Pinpoint the cell where the given text exists, returning its [X, Y] midpoint coordinate. 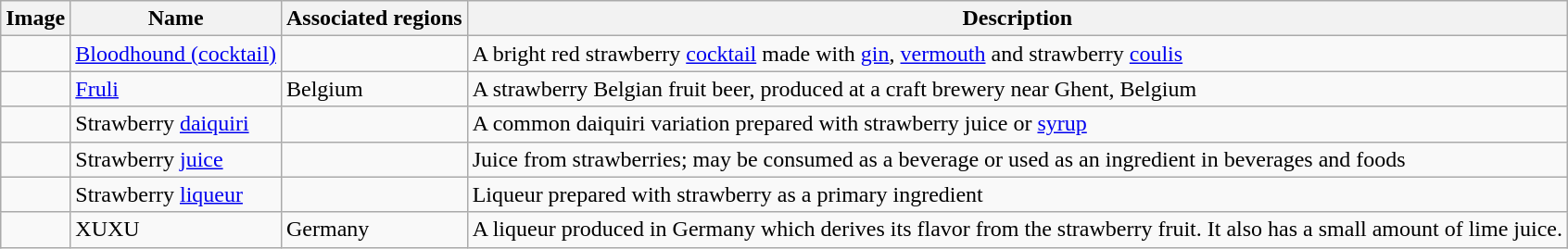
Juice from strawberries; may be consumed as a beverage or used as an ingredient in beverages and foods [1018, 159]
A strawberry Belgian fruit beer, produced at a craft brewery near Ghent, Belgium [1018, 89]
Strawberry juice [176, 159]
Germany [374, 230]
Fruli [176, 89]
A common daiquiri variation prepared with strawberry juice or syrup [1018, 124]
Bloodhound (cocktail) [176, 54]
Associated regions [374, 19]
Image [35, 19]
A liqueur produced in Germany which derives its flavor from the strawberry fruit. It also has a small amount of lime juice. [1018, 230]
Description [1018, 19]
Liqueur prepared with strawberry as a primary ingredient [1018, 194]
Strawberry liqueur [176, 194]
Belgium [374, 89]
Strawberry daiquiri [176, 124]
A bright red strawberry cocktail made with gin, vermouth and strawberry coulis [1018, 54]
XUXU [176, 230]
Name [176, 19]
